Scan for the cell matching the given text and deliver its (X, Y) coordinate at center. 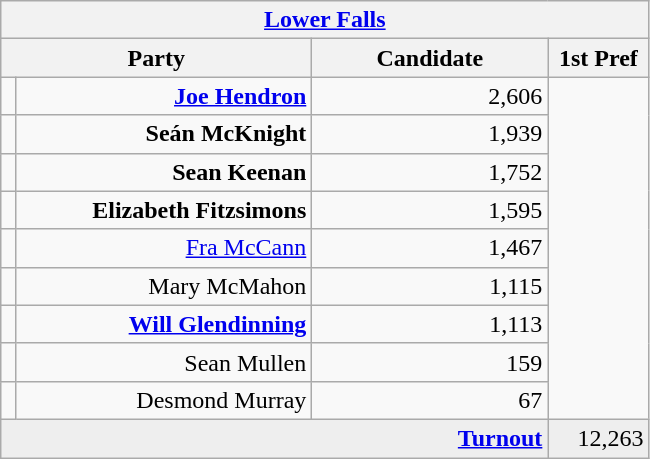
Fra McCann (164, 248)
Mary McMahon (164, 286)
Sean Mullen (164, 362)
Sean Keenan (164, 172)
1,115 (430, 286)
159 (430, 362)
Desmond Murray (164, 400)
67 (430, 400)
1,595 (430, 210)
1,113 (430, 324)
Party (156, 58)
Lower Falls (325, 20)
1,939 (430, 134)
Will Glendinning (164, 324)
Turnout (274, 438)
Joe Hendron (164, 96)
Seán McKnight (164, 134)
Elizabeth Fitzsimons (164, 210)
1,467 (430, 248)
12,263 (598, 438)
1,752 (430, 172)
2,606 (430, 96)
Candidate (430, 58)
1st Pref (598, 58)
